From the cell containing the given text, extract its center point as [X, Y] coordinate. 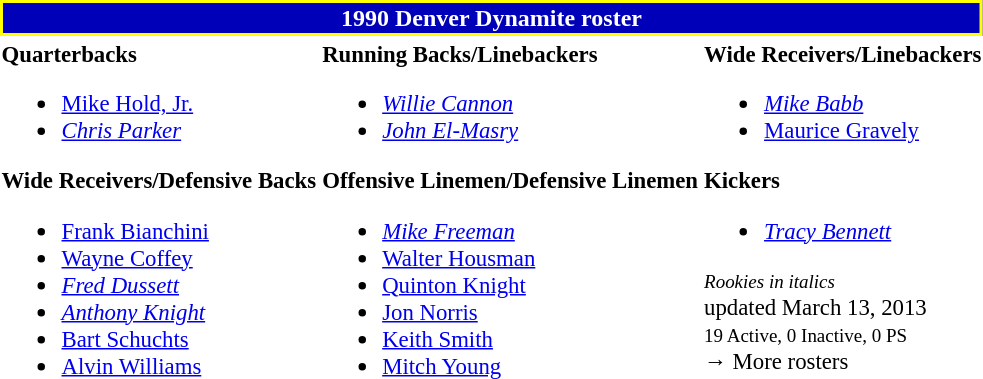
1990 Denver Dynamite roster [492, 18]
